Detect which cell encompasses the target text, then output its [X, Y] center coordinate. 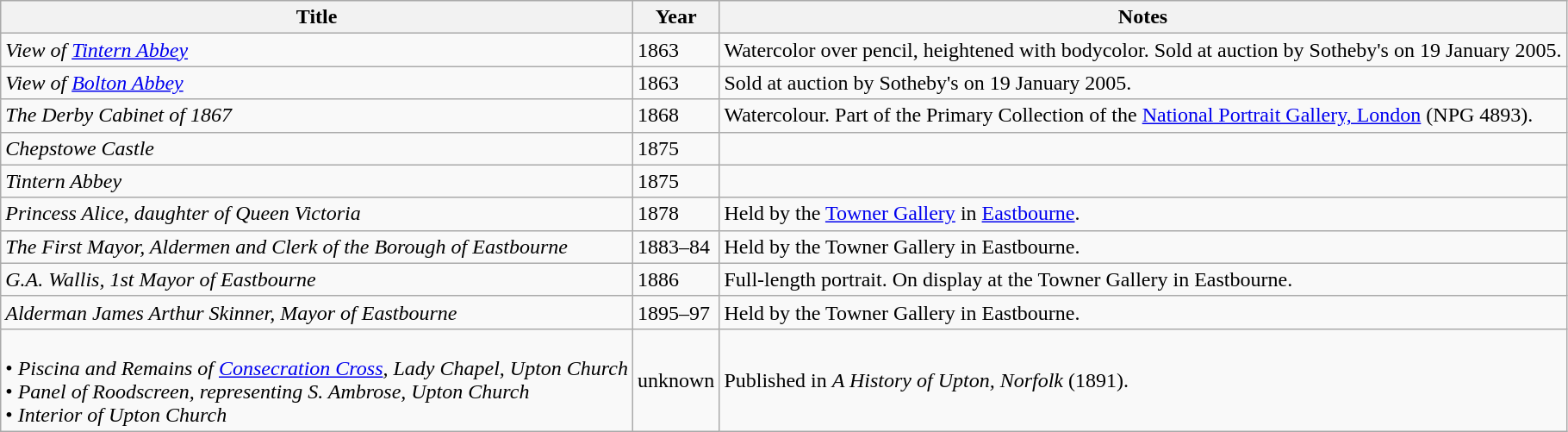
1883–84 [675, 247]
Watercolour. Part of the Primary Collection of the National Portrait Gallery, London (NPG 4893). [1142, 116]
Title [317, 17]
G.A. Wallis, 1st Mayor of Eastbourne [317, 279]
Year [675, 17]
Alderman James Arthur Skinner, Mayor of Eastbourne [317, 312]
Full-length portrait. On display at the Towner Gallery in Eastbourne. [1142, 279]
Published in A History of Upton, Norfolk (1891). [1142, 379]
1886 [675, 279]
Sold at auction by Sotheby's on 19 January 2005. [1142, 83]
Notes [1142, 17]
View of Tintern Abbey [317, 50]
Princess Alice, daughter of Queen Victoria [317, 214]
The First Mayor, Aldermen and Clerk of the Borough of Eastbourne [317, 247]
The Derby Cabinet of 1867 [317, 116]
Watercolor over pencil, heightened with bodycolor. Sold at auction by Sotheby's on 19 January 2005. [1142, 50]
1878 [675, 214]
Tintern Abbey [317, 181]
unknown [675, 379]
1868 [675, 116]
1895–97 [675, 312]
Chepstowe Castle [317, 148]
View of Bolton Abbey [317, 83]
